Identify which cell holds the provided text, then report its [x, y] central coordinate. 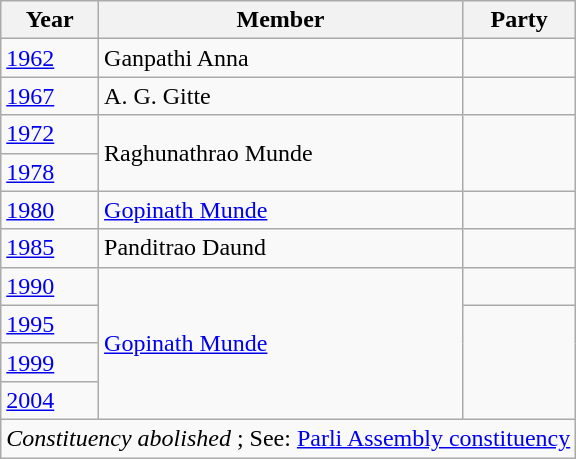
1978 [50, 172]
Party [518, 20]
1995 [50, 324]
1967 [50, 96]
1972 [50, 134]
Raghunathrao Munde [281, 153]
Member [281, 20]
1999 [50, 362]
2004 [50, 400]
1985 [50, 248]
Panditrao Daund [281, 248]
Year [50, 20]
1962 [50, 58]
1990 [50, 286]
A. G. Gitte [281, 96]
1980 [50, 210]
Constituency abolished ; See: Parli Assembly constituency [288, 438]
Ganpathi Anna [281, 58]
